Identify which cell holds the provided text, then report its (X, Y) central coordinate. 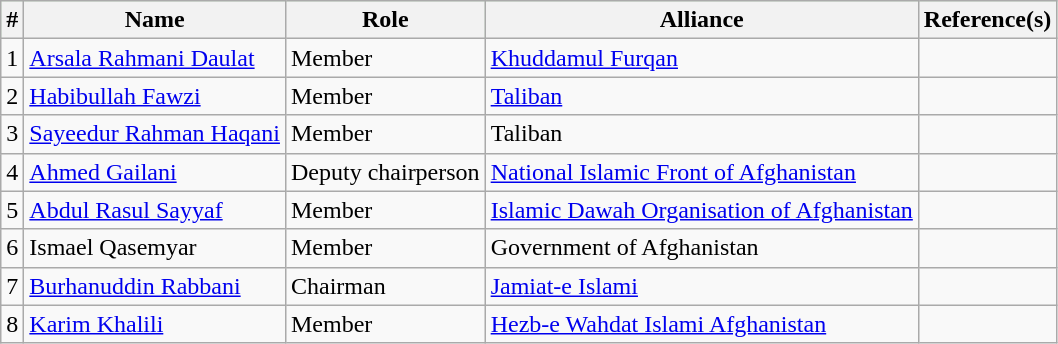
Deputy chairperson (385, 172)
Sayeedur Rahman Haqani (155, 134)
7 (12, 286)
Hezb-e Wahdat Islami Afghanistan (702, 324)
1 (12, 58)
Ahmed Gailani (155, 172)
Arsala Rahmani Daulat (155, 58)
Role (385, 20)
Government of Afghanistan (702, 248)
Jamiat-e Islami (702, 286)
Alliance (702, 20)
3 (12, 134)
Burhanuddin Rabbani (155, 286)
Abdul Rasul Sayyaf (155, 210)
Ismael Qasemyar (155, 248)
Islamic Dawah Organisation of Afghanistan (702, 210)
Habibullah Fawzi (155, 96)
6 (12, 248)
2 (12, 96)
Karim Khalili (155, 324)
Name (155, 20)
# (12, 20)
5 (12, 210)
Khuddamul Furqan (702, 58)
Reference(s) (988, 20)
National Islamic Front of Afghanistan (702, 172)
8 (12, 324)
Chairman (385, 286)
4 (12, 172)
